Determine the [X, Y] coordinate at the center of the cell enclosing the given text.  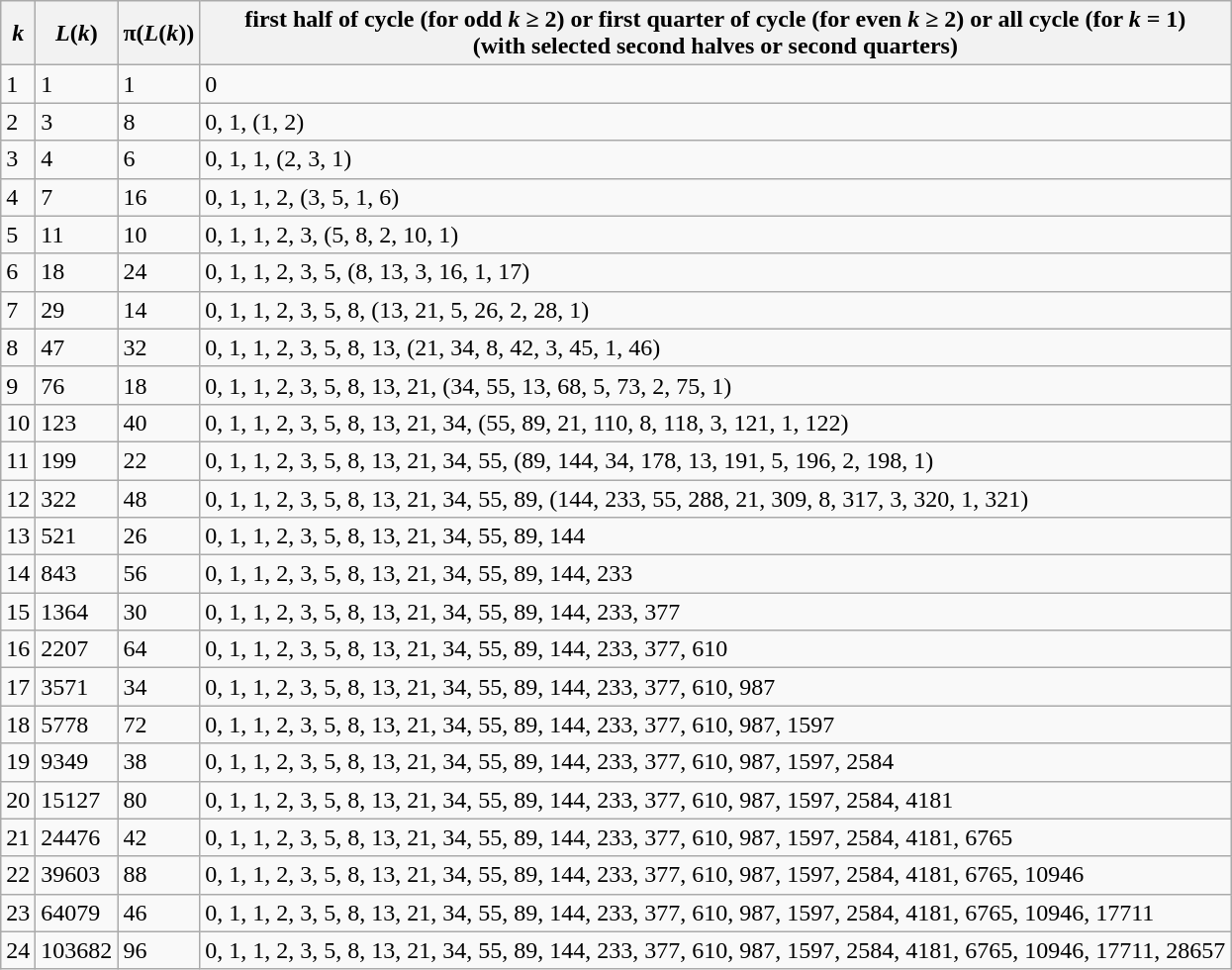
24476 [77, 837]
17 [18, 687]
0, 1, 1, 2, 3, 5, 8, 13, 21, 34, 55, 89, (144, 233, 55, 288, 21, 309, 8, 317, 3, 320, 1, 321) [715, 498]
0, 1, 1, 2, 3, 5, 8, 13, 21, 34, 55, 89, 144, 233, 377, 610, 987, 1597, 2584, 4181 [715, 800]
5778 [77, 725]
3571 [77, 687]
0, 1, 1, 2, 3, 5, 8, 13, (21, 34, 8, 42, 3, 45, 1, 46) [715, 347]
0, 1, 1, 2, 3, 5, 8, 13, 21, 34, 55, 89, 144, 233, 377 [715, 612]
843 [77, 574]
47 [77, 347]
46 [158, 913]
0, 1, 1, 2, 3, 5, 8, 13, 21, 34, 55, 89, 144, 233, 377, 610 [715, 649]
5 [18, 235]
2 [18, 122]
21 [18, 837]
30 [158, 612]
0, 1, 1, 2, 3, 5, 8, 13, 21, 34, 55, (89, 144, 34, 178, 13, 191, 5, 196, 2, 198, 1) [715, 460]
12 [18, 498]
80 [158, 800]
15127 [77, 800]
0, 1, (1, 2) [715, 122]
48 [158, 498]
0, 1, 1, 2, 3, 5, 8, 13, 21, (34, 55, 13, 68, 5, 73, 2, 75, 1) [715, 385]
L(k) [77, 34]
34 [158, 687]
38 [158, 762]
0, 1, 1, 2, 3, 5, 8, 13, 21, 34, 55, 89, 144, 233, 377, 610, 987, 1597, 2584, 4181, 6765, 10946, 17711 [715, 913]
k [18, 34]
0, 1, 1, 2, 3, 5, 8, 13, 21, 34, 55, 89, 144, 233, 377, 610, 987, 1597, 2584 [715, 762]
39603 [77, 875]
0, 1, 1, 2, 3, 5, 8, 13, 21, 34, 55, 89, 144, 233, 377, 610, 987, 1597 [715, 725]
13 [18, 536]
42 [158, 837]
1364 [77, 612]
96 [158, 950]
29 [77, 310]
0, 1, 1, 2, (3, 5, 1, 6) [715, 197]
0, 1, 1, 2, 3, 5, 8, 13, 21, 34, 55, 89, 144, 233, 377, 610, 987, 1597, 2584, 4181, 6765, 10946, 17711, 28657 [715, 950]
26 [158, 536]
103682 [77, 950]
521 [77, 536]
23 [18, 913]
40 [158, 423]
15 [18, 612]
0, 1, 1, 2, 3, 5, 8, (13, 21, 5, 26, 2, 28, 1) [715, 310]
0, 1, 1, 2, 3, 5, (8, 13, 3, 16, 1, 17) [715, 272]
0, 1, 1, 2, 3, 5, 8, 13, 21, 34, 55, 89, 144 [715, 536]
199 [77, 460]
2207 [77, 649]
9349 [77, 762]
64 [158, 649]
0, 1, 1, (2, 3, 1) [715, 159]
0 [715, 84]
76 [77, 385]
32 [158, 347]
56 [158, 574]
0, 1, 1, 2, 3, 5, 8, 13, 21, 34, 55, 89, 144, 233, 377, 610, 987, 1597, 2584, 4181, 6765 [715, 837]
π(L(k)) [158, 34]
72 [158, 725]
64079 [77, 913]
0, 1, 1, 2, 3, (5, 8, 2, 10, 1) [715, 235]
0, 1, 1, 2, 3, 5, 8, 13, 21, 34, 55, 89, 144, 233 [715, 574]
0, 1, 1, 2, 3, 5, 8, 13, 21, 34, 55, 89, 144, 233, 377, 610, 987, 1597, 2584, 4181, 6765, 10946 [715, 875]
0, 1, 1, 2, 3, 5, 8, 13, 21, 34, 55, 89, 144, 233, 377, 610, 987 [715, 687]
0, 1, 1, 2, 3, 5, 8, 13, 21, 34, (55, 89, 21, 110, 8, 118, 3, 121, 1, 122) [715, 423]
322 [77, 498]
123 [77, 423]
20 [18, 800]
88 [158, 875]
9 [18, 385]
19 [18, 762]
